For the text-containing cell, return its midpoint in [X, Y] coordinate format. 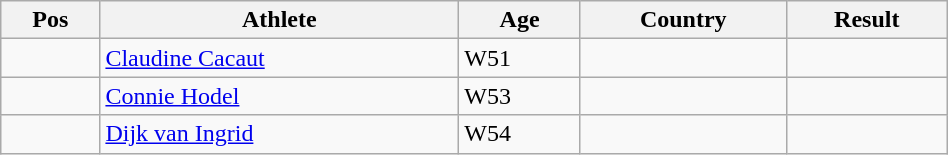
Result [866, 20]
W51 [520, 58]
W53 [520, 96]
Athlete [280, 20]
Country [683, 20]
Pos [50, 20]
Claudine Cacaut [280, 58]
W54 [520, 134]
Age [520, 20]
Connie Hodel [280, 96]
Dijk van Ingrid [280, 134]
